Extract the [x, y] coordinate from the center of the cell holding the provided text.  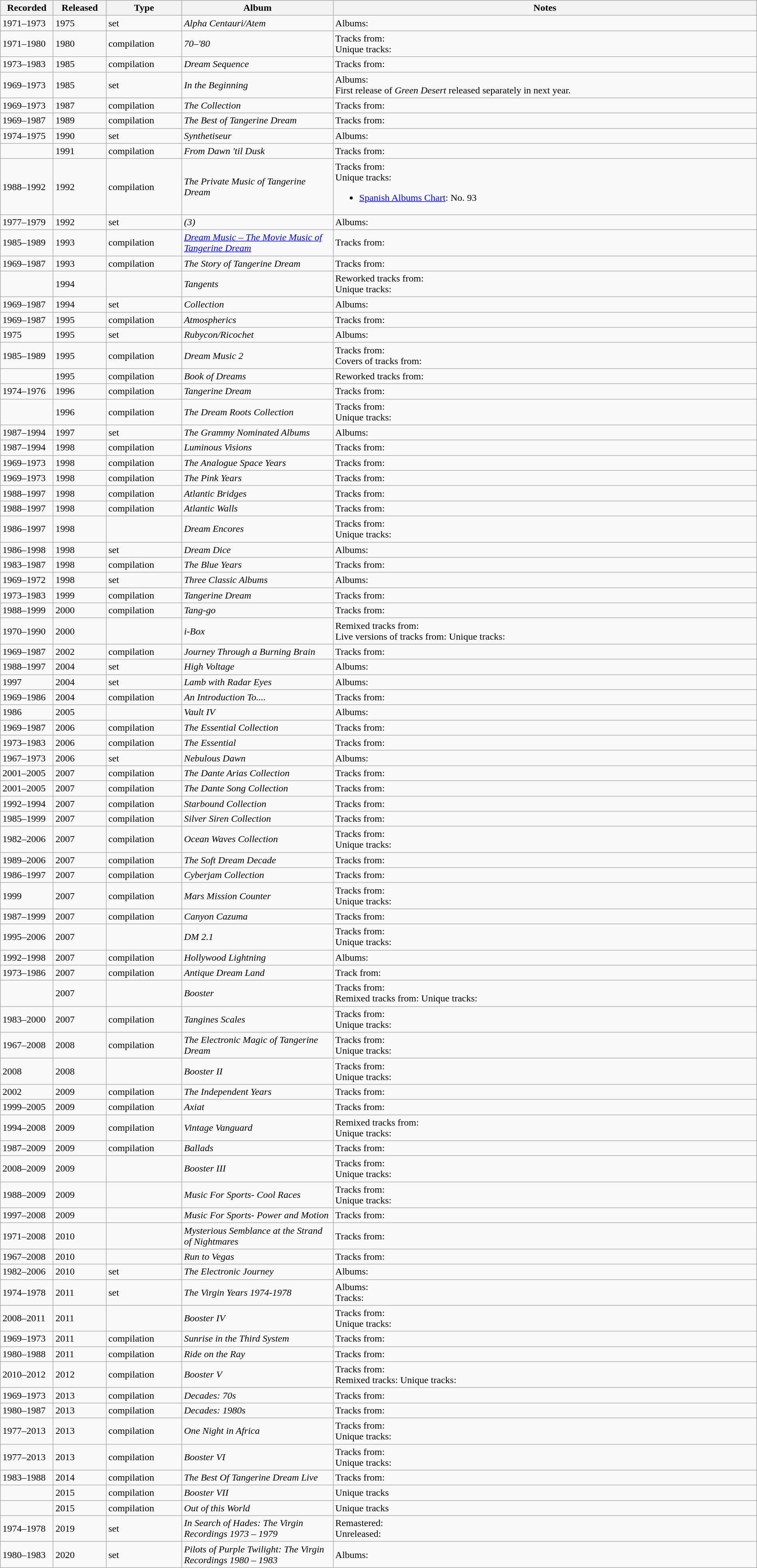
Axiat [257, 1107]
Canyon Cazuma [257, 916]
1990 [80, 136]
Decades: 1980s [257, 1410]
1980 [80, 44]
1988–1999 [27, 611]
High Voltage [257, 667]
The Dream Roots Collection [257, 412]
1995–2006 [27, 937]
1977–1979 [27, 222]
70–'80 [257, 44]
Booster II [257, 1071]
Recorded [27, 8]
Hollywood Lightning [257, 957]
Tangines Scales [257, 1019]
The Private Music of Tangerine Dream [257, 186]
Journey Through a Burning Brain [257, 652]
Out of this World [257, 1508]
Albums:Tracks: [545, 1292]
1989–2006 [27, 860]
The Collection [257, 105]
1985–1999 [27, 819]
1974–1975 [27, 136]
Alpha Centauri/Atem [257, 23]
Dream Music – The Movie Music of Tangerine Dream [257, 243]
1991 [80, 151]
1980–1983 [27, 1555]
Booster VI [257, 1457]
Ocean Waves Collection [257, 839]
The Electronic Magic of Tangerine Dream [257, 1045]
1971–2008 [27, 1236]
Remixed tracks from:Live versions of tracks from: Unique tracks: [545, 631]
1967–1973 [27, 758]
2020 [80, 1555]
1999–2005 [27, 1107]
Nebulous Dawn [257, 758]
Released [80, 8]
The Best of Tangerine Dream [257, 121]
Booster VII [257, 1493]
The Pink Years [257, 478]
Cyberjam Collection [257, 875]
The Independent Years [257, 1092]
Collection [257, 305]
1969–1972 [27, 580]
The Dante Song Collection [257, 788]
1970–1990 [27, 631]
Tang-go [257, 611]
Dream Music 2 [257, 355]
Atmospherics [257, 320]
Lamb with Radar Eyes [257, 682]
Vault IV [257, 712]
1980–1988 [27, 1354]
2014 [80, 1478]
2010–2012 [27, 1374]
Sunrise in the Third System [257, 1339]
The Dante Arias Collection [257, 773]
2019 [80, 1528]
DM 2.1 [257, 937]
Silver Siren Collection [257, 819]
Ballads [257, 1148]
Albums:First release of Green Desert released separately in next year. [545, 85]
1987–2009 [27, 1148]
1969–1986 [27, 697]
1997–2008 [27, 1215]
Luminous Visions [257, 448]
Music For Sports- Cool Races [257, 1195]
1983–2000 [27, 1019]
In the Beginning [257, 85]
Ride on the Ray [257, 1354]
Rubycon/Ricochet [257, 335]
1992–1994 [27, 804]
The Essential [257, 743]
2005 [80, 712]
1994–2008 [27, 1128]
1971–1980 [27, 44]
i-Box [257, 631]
1986 [27, 712]
Remastered:Unreleased: [545, 1528]
1988–2009 [27, 1195]
The Soft Dream Decade [257, 860]
The Best Of Tangerine Dream Live [257, 1478]
1971–1973 [27, 23]
Tangents [257, 284]
The Story of Tangerine Dream [257, 263]
From Dawn 'til Dusk [257, 151]
Booster V [257, 1374]
1989 [80, 121]
An Introduction To.... [257, 697]
2008–2011 [27, 1318]
Synthetiseur [257, 136]
The Virgin Years 1974-1978 [257, 1292]
2008–2009 [27, 1169]
Booster [257, 993]
Track from: [545, 973]
The Grammy Nominated Albums [257, 432]
1986–1998 [27, 550]
Vintage Vanguard [257, 1128]
1983–1988 [27, 1478]
Reworked tracks from:Unique tracks: [545, 284]
Decades: 70s [257, 1395]
Mysterious Semblance at the Strand of Nightmares [257, 1236]
Tracks from:Remixed tracks from: Unique tracks: [545, 993]
Type [144, 8]
Antique Dream Land [257, 973]
2012 [80, 1374]
Tracks from:Covers of tracks from: [545, 355]
Starbound Collection [257, 804]
1987–1999 [27, 916]
Mars Mission Counter [257, 896]
1974–1976 [27, 391]
Tracks from:Unique tracks:Spanish Albums Chart: No. 93 [545, 186]
The Essential Collection [257, 728]
1980–1987 [27, 1410]
1987 [80, 105]
Music For Sports- Power and Motion [257, 1215]
Three Classic Albums [257, 580]
Remixed tracks from:Unique tracks: [545, 1128]
(3) [257, 222]
Booster IV [257, 1318]
1988–1992 [27, 186]
Atlantic Walls [257, 508]
1992–1998 [27, 957]
Dream Dice [257, 550]
In Search of Hades: The Virgin Recordings 1973 – 1979 [257, 1528]
One Night in Africa [257, 1431]
Tracks from:Remixed tracks: Unique tracks: [545, 1374]
1973–1986 [27, 973]
Dream Sequence [257, 64]
Run to Vegas [257, 1257]
Album [257, 8]
1983–1987 [27, 565]
The Blue Years [257, 565]
Notes [545, 8]
The Analogue Space Years [257, 463]
Booster III [257, 1169]
Reworked tracks from: [545, 376]
Pilots of Purple Twilight: The Virgin Recordings 1980 – 1983 [257, 1555]
Atlantic Bridges [257, 493]
The Electronic Journey [257, 1272]
Book of Dreams [257, 376]
Dream Encores [257, 529]
